From the cell containing the given text, extract its center point as [x, y] coordinate. 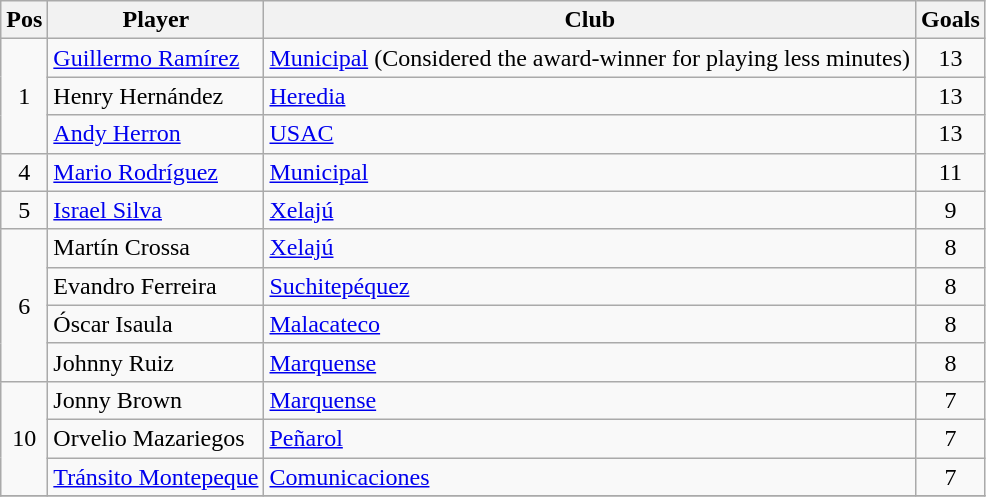
5 [24, 210]
Peñarol [590, 438]
9 [951, 210]
1 [24, 96]
6 [24, 305]
Johnny Ruiz [156, 362]
Goals [951, 20]
Suchitepéquez [590, 286]
Player [156, 20]
Heredia [590, 96]
Malacateco [590, 324]
Orvelio Mazariegos [156, 438]
Tránsito Montepeque [156, 477]
Jonny Brown [156, 400]
11 [951, 172]
10 [24, 438]
Martín Crossa [156, 248]
Comunicaciones [590, 477]
Israel Silva [156, 210]
Pos [24, 20]
Mario Rodríguez [156, 172]
Club [590, 20]
Municipal (Considered the award-winner for playing less minutes) [590, 58]
Evandro Ferreira [156, 286]
Municipal [590, 172]
USAC [590, 134]
Guillermo Ramírez [156, 58]
Andy Herron [156, 134]
Óscar Isaula [156, 324]
Henry Hernández [156, 96]
4 [24, 172]
